Search for the cell housing the specified text and yield its [x, y] center coordinate. 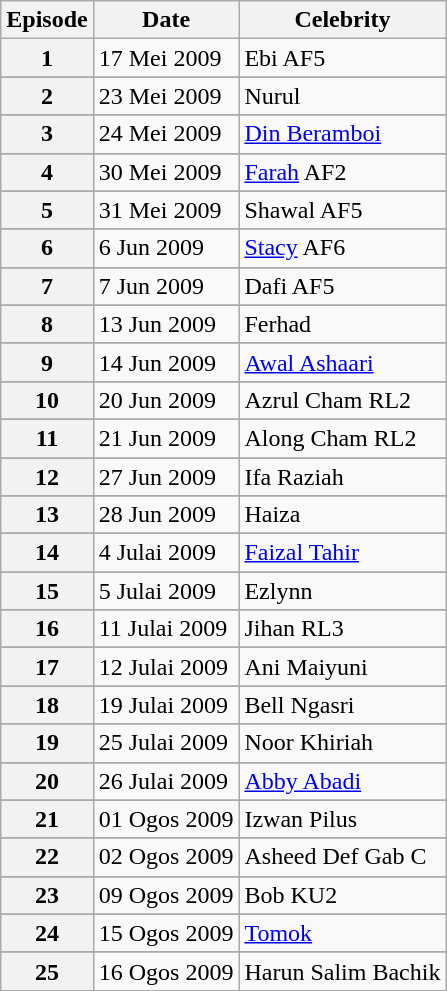
17 [47, 667]
25 Julai 2009 [166, 743]
Ani Maiyuni [342, 667]
Bell Ngasri [342, 705]
Izwan Pilus [342, 819]
25 [47, 971]
Bob KU2 [342, 895]
22 [47, 857]
Ifa Raziah [342, 477]
4 [47, 172]
11 [47, 438]
Nurul [342, 96]
21 Jun 2009 [166, 438]
6 [47, 248]
Noor Khiriah [342, 743]
Asheed Def Gab C [342, 857]
4 Julai 2009 [166, 553]
31 Mei 2009 [166, 210]
Celebrity [342, 20]
13 Jun 2009 [166, 324]
Tomok [342, 933]
Ebi AF5 [342, 58]
20 [47, 781]
8 [47, 324]
24 [47, 933]
17 Mei 2009 [166, 58]
12 Julai 2009 [166, 667]
3 [47, 134]
2 [47, 96]
Stacy AF6 [342, 248]
16 [47, 629]
9 [47, 362]
14 Jun 2009 [166, 362]
Farah AF2 [342, 172]
Episode [47, 20]
Din Beramboi [342, 134]
30 Mei 2009 [166, 172]
14 [47, 553]
Jihan RL3 [342, 629]
26 Julai 2009 [166, 781]
1 [47, 58]
20 Jun 2009 [166, 400]
12 [47, 477]
19 [47, 743]
27 Jun 2009 [166, 477]
23 Mei 2009 [166, 96]
7 Jun 2009 [166, 286]
28 Jun 2009 [166, 515]
15 [47, 591]
19 Julai 2009 [166, 705]
Shawal AF5 [342, 210]
15 Ogos 2009 [166, 933]
Abby Abadi [342, 781]
Faizal Tahir [342, 553]
Along Cham RL2 [342, 438]
09 Ogos 2009 [166, 895]
24 Mei 2009 [166, 134]
10 [47, 400]
Ezlynn [342, 591]
Ferhad [342, 324]
Awal Ashaari [342, 362]
11 Julai 2009 [166, 629]
Azrul Cham RL2 [342, 400]
02 Ogos 2009 [166, 857]
7 [47, 286]
5 [47, 210]
13 [47, 515]
18 [47, 705]
23 [47, 895]
Harun Salim Bachik [342, 971]
6 Jun 2009 [166, 248]
01 Ogos 2009 [166, 819]
21 [47, 819]
Date [166, 20]
5 Julai 2009 [166, 591]
16 Ogos 2009 [166, 971]
Dafi AF5 [342, 286]
Haiza [342, 515]
